Extract the [X, Y] coordinate from the center of the cell holding the provided text.  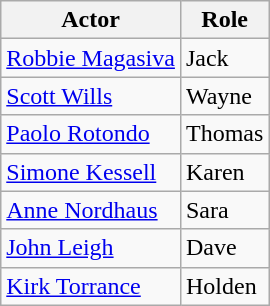
Sara [224, 210]
Jack [224, 58]
Wayne [224, 96]
Scott Wills [91, 96]
Kirk Torrance [91, 286]
Dave [224, 248]
Thomas [224, 134]
Karen [224, 172]
Simone Kessell [91, 172]
Paolo Rotondo [91, 134]
Holden [224, 286]
Robbie Magasiva [91, 58]
Role [224, 20]
Actor [91, 20]
Anne Nordhaus [91, 210]
John Leigh [91, 248]
